For the text-containing cell, return its midpoint in [x, y] coordinate format. 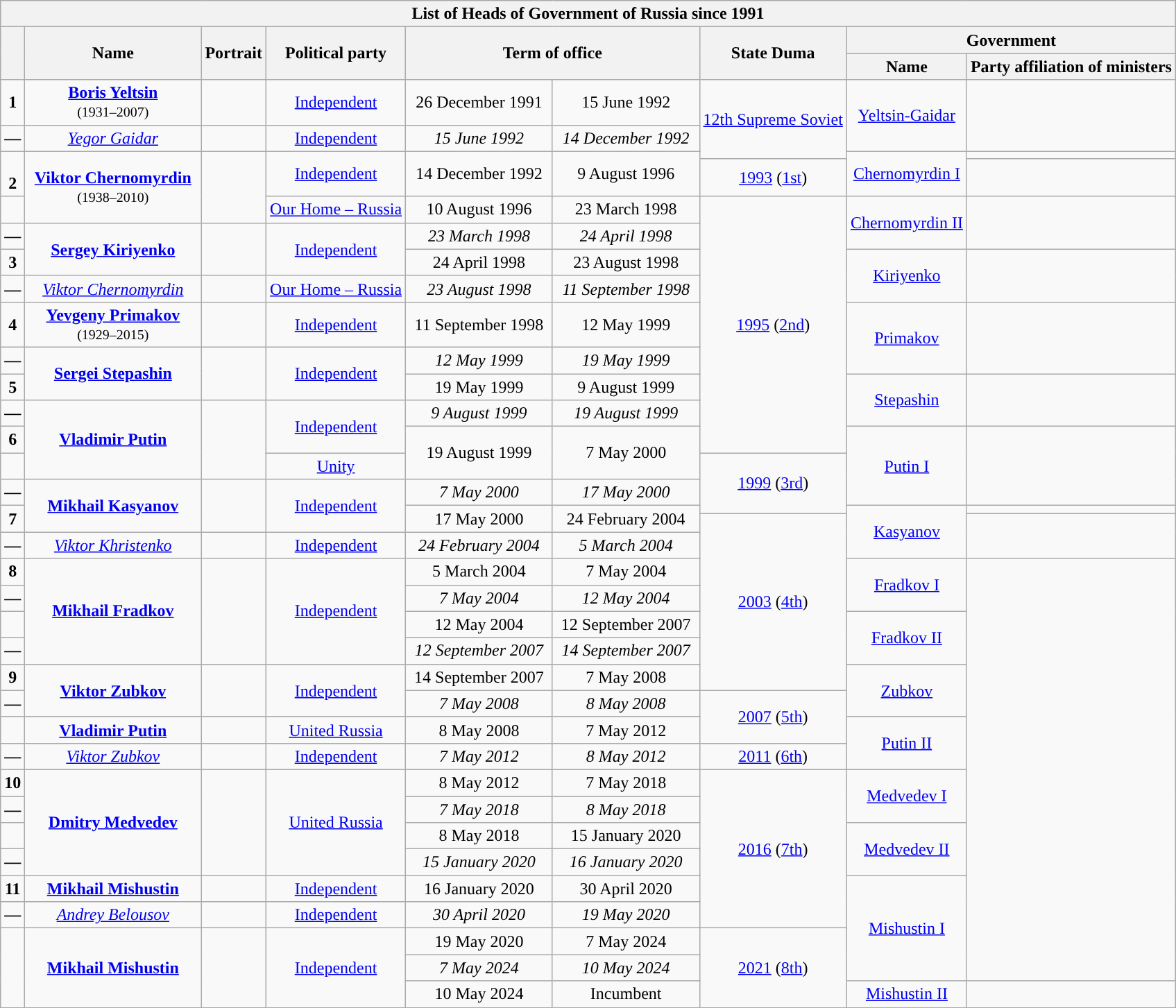
Incumbent [626, 994]
Unity [336, 466]
Kasyanov [906, 532]
1999 (3rd) [773, 483]
Andrey Belousov [113, 915]
Chernomyrdin I [906, 173]
Stepashin [906, 400]
Portrait [234, 53]
7 [12, 519]
Government [1011, 40]
2016 (7th) [773, 848]
Mishustin I [906, 928]
11 [12, 889]
5 [12, 386]
8 [12, 572]
Viktor Khristenko [113, 545]
4 [12, 325]
Party affiliation of ministers [1071, 67]
Sergei Stepashin [113, 373]
Boris Yeltsin(1931–2007) [113, 103]
Fradkov I [906, 585]
9 [12, 677]
Fradkov II [906, 638]
Yegor Gaidar [113, 138]
1 [12, 103]
Medvedev I [906, 796]
3 [12, 262]
Kiriyenko [906, 275]
Mikhail Kasyanov [113, 506]
Medvedev II [906, 849]
1993 (1st) [773, 178]
10 [12, 783]
2 [12, 173]
1995 (2nd) [773, 325]
Putin II [906, 743]
Yevgeny Primakov(1929–2015) [113, 325]
Sergey Kiriyenko [113, 249]
Zubkov [906, 690]
Mishustin II [906, 994]
9 August 1996 [626, 173]
6 [12, 440]
26 December 1991 [479, 103]
Primakov [906, 337]
Viktor Chernomyrdin(1938–2010) [113, 187]
Term of office [552, 53]
Putin I [906, 466]
2011 (6th) [773, 756]
Chernomyrdin II [906, 223]
10 August 1996 [479, 210]
2007 (5th) [773, 717]
Political party [336, 53]
Dmitry Medvedev [113, 822]
2021 (8th) [773, 968]
State Duma [773, 53]
List of Heads of Government of Russia since 1991 [588, 14]
2003 (4th) [773, 602]
Viktor Chernomyrdin [113, 289]
Mikhail Fradkov [113, 611]
Yeltsin-Gaidar [906, 115]
12th Supreme Soviet [773, 119]
